Pinpoint the cell where the given text exists, returning its [x, y] midpoint coordinate. 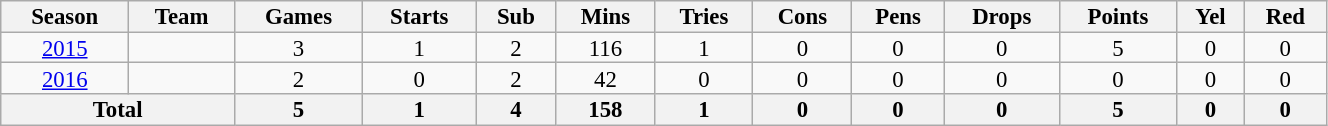
Sub [516, 16]
Points [1118, 16]
Pens [898, 16]
Red [1285, 16]
Team [182, 16]
2015 [65, 48]
Season [65, 16]
3 [299, 48]
Tries [704, 16]
2016 [65, 78]
158 [606, 110]
Starts [420, 16]
Games [299, 16]
Total [118, 110]
4 [516, 110]
Cons [802, 16]
Drops [1002, 16]
42 [606, 78]
116 [606, 48]
Mins [606, 16]
Yel [1211, 16]
